Return (X, Y) of the center of cell containing provided text 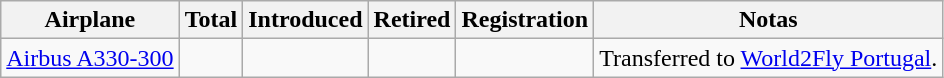
Retired (412, 20)
Airplane (90, 20)
Notas (768, 20)
Airbus A330-300 (90, 58)
Introduced (306, 20)
Transferred to World2Fly Portugal. (768, 58)
Total (211, 20)
Registration (525, 20)
